Detect which cell encompasses the target text, then output its (X, Y) center coordinate. 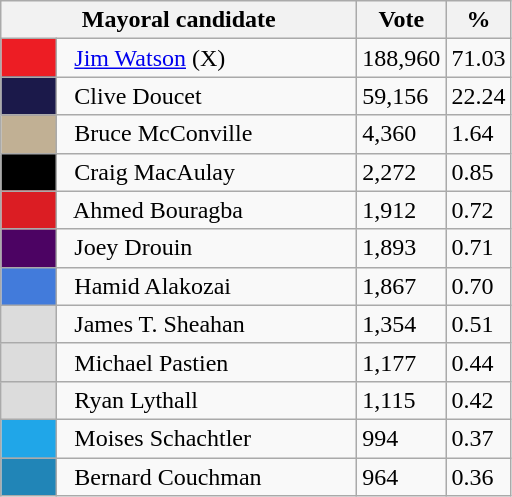
1,867 (402, 286)
1.64 (478, 134)
Hamid Alakozai (207, 286)
22.24 (478, 96)
964 (402, 477)
994 (402, 438)
Craig MacAulay (207, 172)
188,960 (402, 58)
1,177 (402, 362)
Joey Drouin (207, 248)
% (478, 20)
Bernard Couchman (207, 477)
1,354 (402, 324)
Mayoral candidate (179, 20)
0.42 (478, 400)
Ahmed Bouragba (207, 210)
0.51 (478, 324)
2,272 (402, 172)
Ryan Lythall (207, 400)
1,912 (402, 210)
Michael Pastien (207, 362)
59,156 (402, 96)
0.71 (478, 248)
0.70 (478, 286)
71.03 (478, 58)
4,360 (402, 134)
0.36 (478, 477)
Vote (402, 20)
Moises Schachtler (207, 438)
1,893 (402, 248)
James T. Sheahan (207, 324)
0.72 (478, 210)
0.44 (478, 362)
Bruce McConville (207, 134)
0.85 (478, 172)
1,115 (402, 400)
Clive Doucet (207, 96)
Jim Watson (X) (207, 58)
0.37 (478, 438)
